Output the (x, y) coordinate of the center of the cell containing the given text.  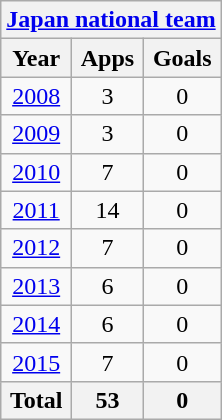
14 (108, 210)
2012 (36, 248)
Apps (108, 58)
2014 (36, 324)
53 (108, 400)
2010 (36, 172)
Total (36, 400)
2009 (36, 134)
2013 (36, 286)
Japan national team (111, 20)
2008 (36, 96)
Goals (182, 58)
2011 (36, 210)
Year (36, 58)
2015 (36, 362)
